Pinpoint the cell where the given text exists, returning its (x, y) midpoint coordinate. 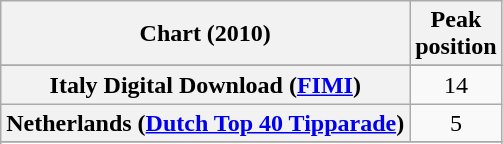
Italy Digital Download (FIMI) (206, 85)
Chart (2010) (206, 34)
14 (456, 85)
Peakposition (456, 34)
5 (456, 123)
Netherlands (Dutch Top 40 Tipparade) (206, 123)
